Output the (X, Y) coordinate of the center of the cell containing the given text.  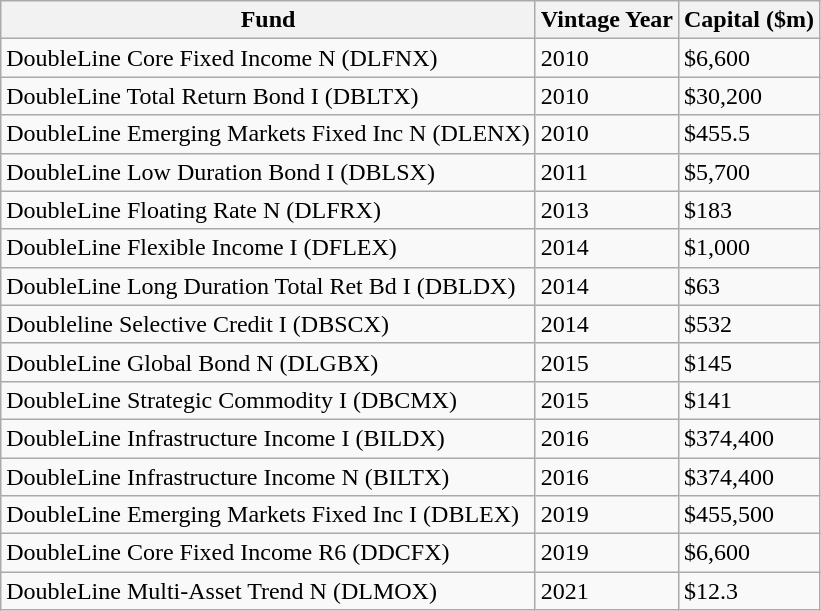
DoubleLine Infrastructure Income I (BILDX) (268, 438)
$455,500 (748, 515)
DoubleLine Floating Rate N (DLFRX) (268, 210)
$141 (748, 400)
$1,000 (748, 248)
DoubleLine Flexible Income I (DFLEX) (268, 248)
DoubleLine Infrastructure Income N (BILTX) (268, 477)
DoubleLine Core Fixed Income R6 (DDCFX) (268, 553)
$12.3 (748, 591)
$5,700 (748, 172)
$183 (748, 210)
DoubleLine Emerging Markets Fixed Inc I (DBLEX) (268, 515)
DoubleLine Strategic Commodity I (DBCMX) (268, 400)
Vintage Year (606, 20)
2013 (606, 210)
DoubleLine Long Duration Total Ret Bd I (DBLDX) (268, 286)
DoubleLine Multi-Asset Trend N (DLMOX) (268, 591)
DoubleLine Total Return Bond I (DBLTX) (268, 96)
$145 (748, 362)
Fund (268, 20)
DoubleLine Low Duration Bond I (DBLSX) (268, 172)
$30,200 (748, 96)
2021 (606, 591)
$63 (748, 286)
DoubleLine Emerging Markets Fixed Inc N (DLENX) (268, 134)
Capital ($m) (748, 20)
DoubleLine Global Bond N (DLGBX) (268, 362)
Doubleline Selective Credit I (DBSCX) (268, 324)
$532 (748, 324)
2011 (606, 172)
$455.5 (748, 134)
DoubleLine Core Fixed Income N (DLFNX) (268, 58)
